Locate the cell with the specified text and output its [X, Y] center coordinate. 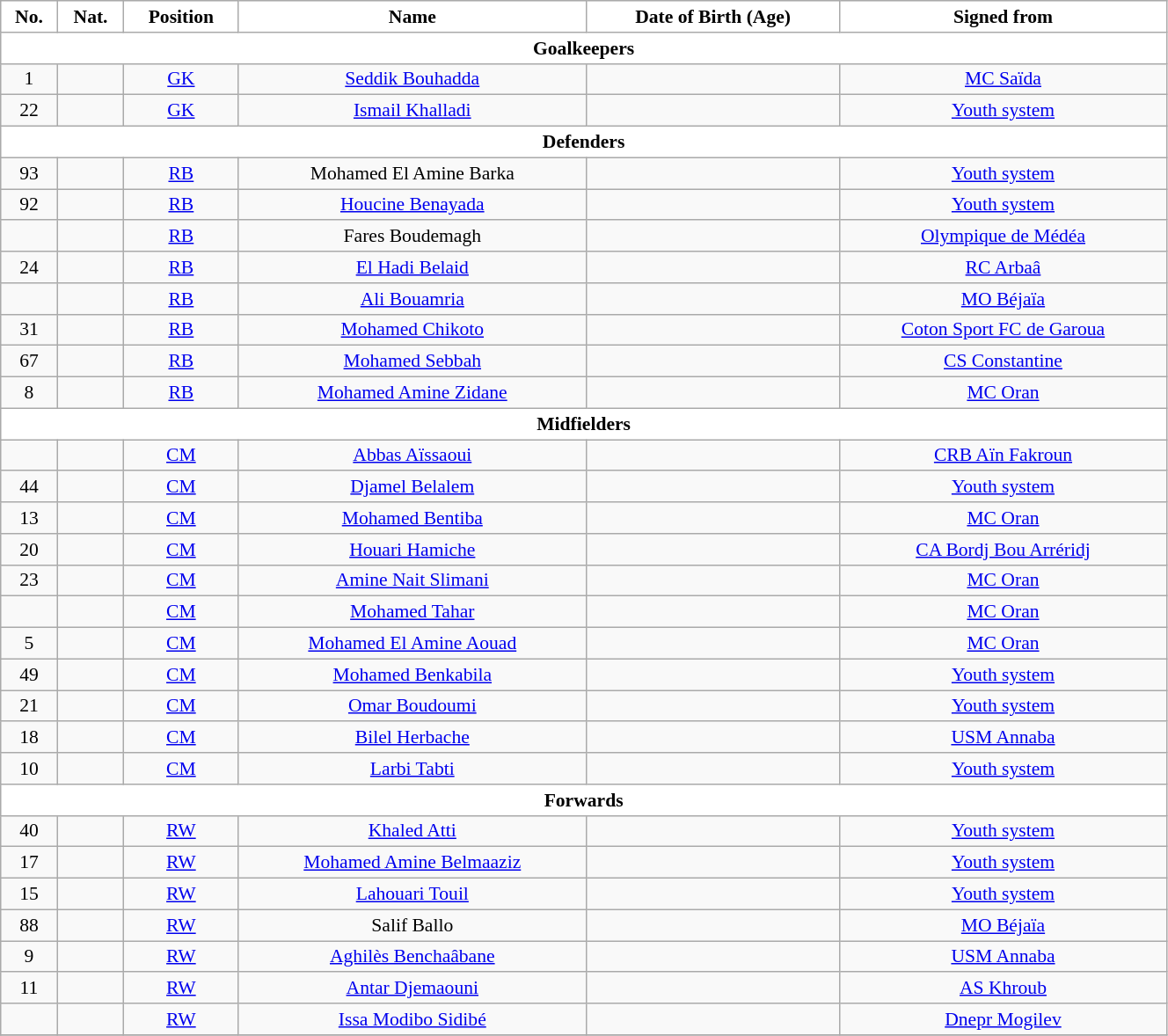
11 [29, 989]
49 [29, 675]
No. [29, 17]
CRB Aïn Fakroun [1003, 456]
Date of Birth (Age) [713, 17]
Mohamed Chikoto [412, 330]
22 [29, 111]
Mohamed El Amine Barka [412, 173]
13 [29, 518]
Khaled Atti [412, 831]
Mohamed El Amine Aouad [412, 644]
Mohamed Amine Zidane [412, 393]
Mohamed Benkabila [412, 675]
31 [29, 330]
40 [29, 831]
9 [29, 957]
Amine Nait Slimani [412, 580]
Houari Hamiche [412, 550]
17 [29, 863]
Salif Ballo [412, 925]
Antar Djemaouni [412, 989]
24 [29, 267]
Name [412, 17]
Coton Sport FC de Garoua [1003, 330]
8 [29, 393]
15 [29, 894]
Mohamed Tahar [412, 612]
Issa Modibo Sidibé [412, 1019]
Mohamed Sebbah [412, 361]
Houcine Benayada [412, 205]
MC Saïda [1003, 79]
RC Arbaâ [1003, 267]
Dnepr Mogilev [1003, 1019]
21 [29, 706]
Midfielders [584, 424]
5 [29, 644]
Djamel Belalem [412, 487]
10 [29, 769]
Fares Boudemagh [412, 237]
93 [29, 173]
44 [29, 487]
Olympique de Médéa [1003, 237]
Bilel Herbache [412, 738]
88 [29, 925]
1 [29, 79]
Omar Boudoumi [412, 706]
23 [29, 580]
Goalkeepers [584, 48]
Larbi Tabti [412, 769]
18 [29, 738]
Lahouari Touil [412, 894]
El Hadi Belaid [412, 267]
Mohamed Bentiba [412, 518]
92 [29, 205]
Forwards [584, 800]
CA Bordj Bou Arréridj [1003, 550]
Ali Bouamria [412, 299]
CS Constantine [1003, 361]
Defenders [584, 142]
Signed from [1003, 17]
Seddik Bouhadda [412, 79]
Nat. [91, 17]
Abbas Aïssaoui [412, 456]
Ismail Khalladi [412, 111]
20 [29, 550]
AS Khroub [1003, 989]
Aghilès Benchaâbane [412, 957]
Position [181, 17]
Mohamed Amine Belmaaziz [412, 863]
67 [29, 361]
